From the cell containing the given text, extract its center point as [x, y] coordinate. 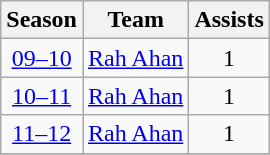
09–10 [42, 58]
Season [42, 20]
10–11 [42, 96]
11–12 [42, 134]
Team [135, 20]
Assists [229, 20]
